From the cell containing the given text, extract its center point as [X, Y] coordinate. 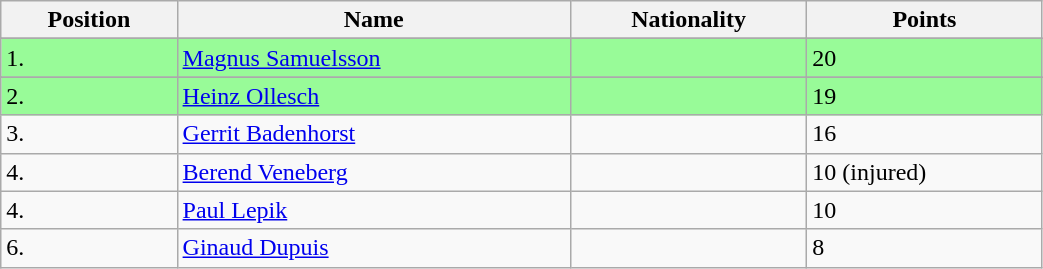
20 [924, 58]
10 [924, 210]
Position [89, 20]
Points [924, 20]
6. [89, 248]
19 [924, 96]
1. [89, 58]
Gerrit Badenhorst [374, 134]
Heinz Ollesch [374, 96]
Magnus Samuelsson [374, 58]
Nationality [688, 20]
3. [89, 134]
Ginaud Dupuis [374, 248]
8 [924, 248]
2. [89, 96]
Berend Veneberg [374, 172]
16 [924, 134]
10 (injured) [924, 172]
Name [374, 20]
Paul Lepik [374, 210]
